Find where the given text appears and provide that cell's center as (X, Y) coordinate. 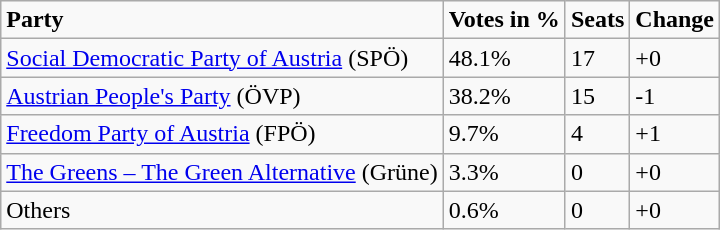
The Greens – The Green Alternative (Grüne) (222, 172)
0.6% (504, 210)
Change (675, 20)
Seats (597, 20)
Others (222, 210)
-1 (675, 96)
4 (597, 134)
Austrian People's Party (ÖVP) (222, 96)
48.1% (504, 58)
+1 (675, 134)
9.7% (504, 134)
Freedom Party of Austria (FPÖ) (222, 134)
Votes in % (504, 20)
Party (222, 20)
Social Democratic Party of Austria (SPÖ) (222, 58)
17 (597, 58)
38.2% (504, 96)
15 (597, 96)
3.3% (504, 172)
